Extract the (X, Y) coordinate from the center of the cell holding the provided text.  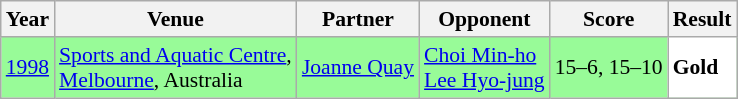
1998 (28, 68)
Score (609, 19)
Venue (176, 19)
Year (28, 19)
Choi Min-ho Lee Hyo-jung (484, 68)
Gold (702, 68)
Sports and Aquatic Centre,Melbourne, Australia (176, 68)
Joanne Quay (358, 68)
Result (702, 19)
Partner (358, 19)
15–6, 15–10 (609, 68)
Opponent (484, 19)
